Scan for the cell matching the given text and deliver its [X, Y] coordinate at center. 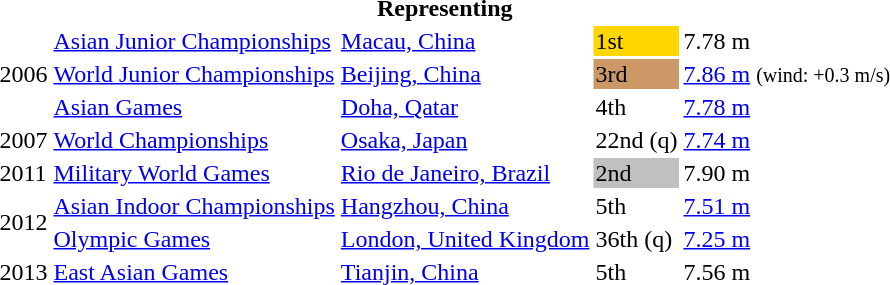
22nd (q) [636, 140]
1st [636, 41]
Military World Games [194, 173]
Asian Indoor Championships [194, 206]
4th [636, 107]
3rd [636, 74]
Macau, China [465, 41]
36th (q) [636, 239]
World Championships [194, 140]
Asian Junior Championships [194, 41]
Osaka, Japan [465, 140]
Olympic Games [194, 239]
5th [636, 206]
World Junior Championships [194, 74]
Doha, Qatar [465, 107]
Beijing, China [465, 74]
2nd [636, 173]
London, United Kingdom [465, 239]
Hangzhou, China [465, 206]
Asian Games [194, 107]
Rio de Janeiro, Brazil [465, 173]
